From the cell containing the given text, extract its center point as [X, Y] coordinate. 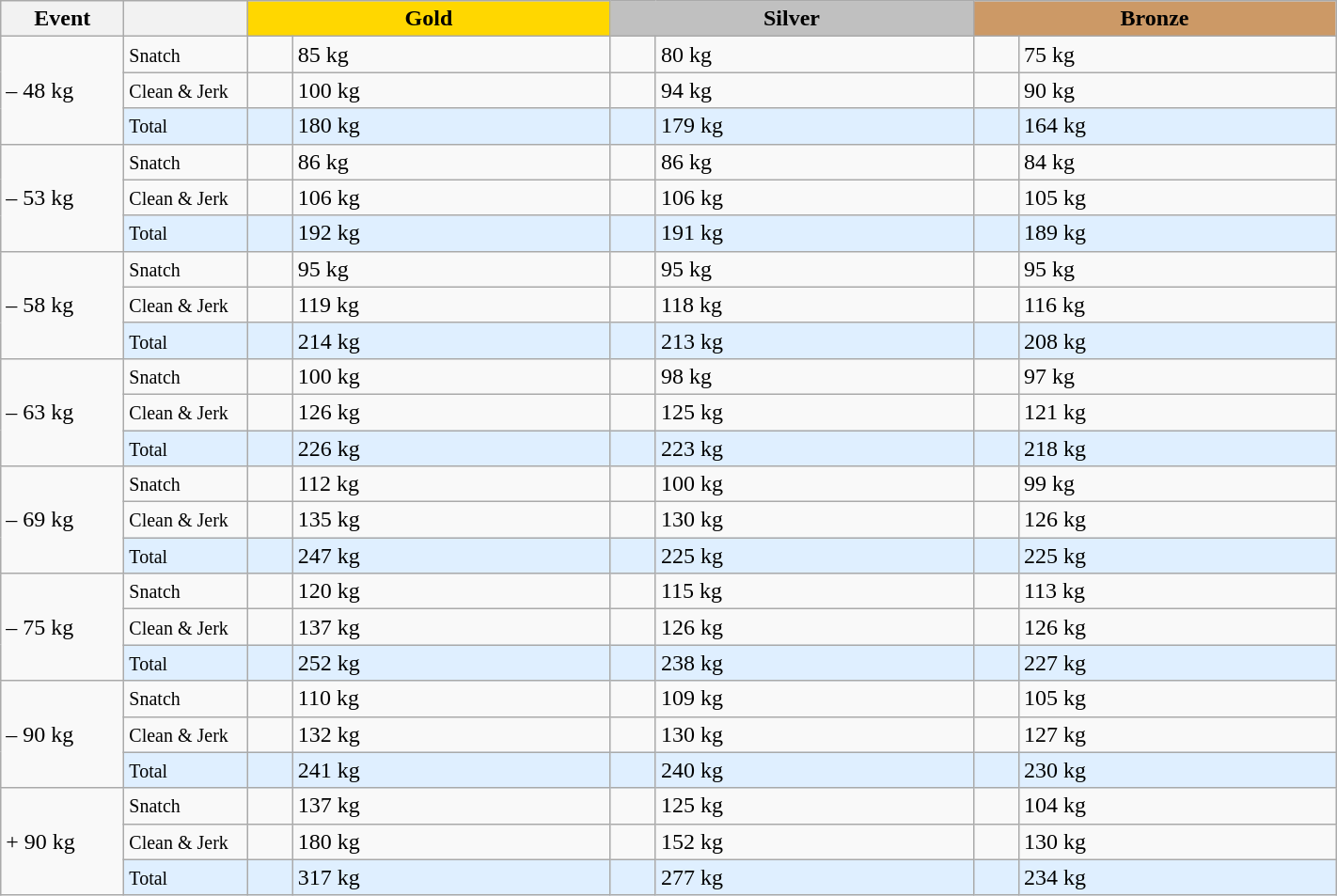
240 kg [814, 770]
– 63 kg [62, 412]
189 kg [1177, 233]
109 kg [814, 699]
277 kg [814, 877]
218 kg [1177, 448]
113 kg [1177, 591]
191 kg [814, 233]
Bronze [1155, 19]
317 kg [451, 877]
120 kg [451, 591]
– 69 kg [62, 520]
227 kg [1177, 663]
Event [62, 19]
152 kg [814, 841]
75 kg [1177, 55]
Gold [429, 19]
192 kg [451, 233]
214 kg [451, 340]
– 53 kg [62, 197]
213 kg [814, 340]
135 kg [451, 520]
98 kg [814, 376]
230 kg [1177, 770]
127 kg [1177, 734]
179 kg [814, 126]
118 kg [814, 305]
+ 90 kg [62, 841]
226 kg [451, 448]
85 kg [451, 55]
104 kg [1177, 806]
234 kg [1177, 877]
164 kg [1177, 126]
90 kg [1177, 90]
116 kg [1177, 305]
99 kg [1177, 484]
84 kg [1177, 162]
252 kg [451, 663]
208 kg [1177, 340]
119 kg [451, 305]
– 90 kg [62, 734]
Silver [792, 19]
110 kg [451, 699]
247 kg [451, 556]
132 kg [451, 734]
238 kg [814, 663]
– 48 kg [62, 90]
241 kg [451, 770]
97 kg [1177, 376]
115 kg [814, 591]
– 75 kg [62, 627]
94 kg [814, 90]
80 kg [814, 55]
223 kg [814, 448]
– 58 kg [62, 305]
121 kg [1177, 412]
112 kg [451, 484]
